Search for the cell housing the specified text and yield its (x, y) center coordinate. 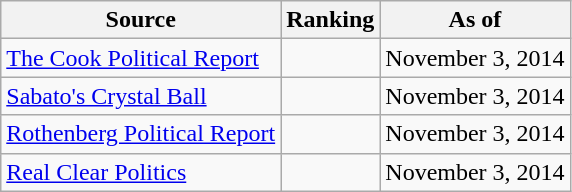
Real Clear Politics (141, 172)
Rothenberg Political Report (141, 134)
As of (475, 20)
Ranking (330, 20)
Sabato's Crystal Ball (141, 96)
Source (141, 20)
The Cook Political Report (141, 58)
